For the text-containing cell, return its midpoint in [x, y] coordinate format. 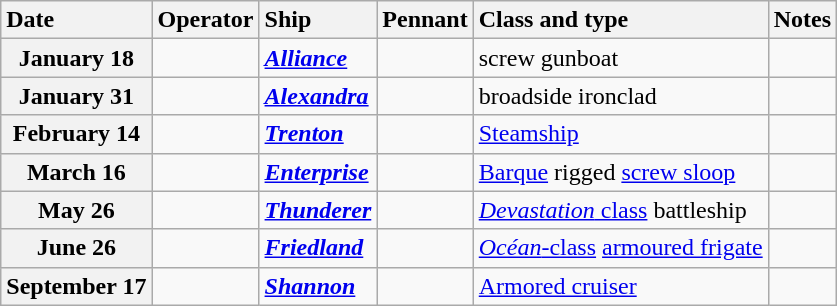
Alliance [318, 58]
Class and type [620, 20]
January 31 [76, 96]
February 14 [76, 134]
Alexandra [318, 96]
January 18 [76, 58]
Armored cruiser [620, 286]
screw gunboat [620, 58]
May 26 [76, 210]
Notes [802, 20]
September 17 [76, 286]
Océan-class armoured frigate [620, 248]
Shannon [318, 286]
Operator [206, 20]
Thunderer [318, 210]
Barque rigged screw sloop [620, 172]
broadside ironclad [620, 96]
Pennant [425, 20]
Ship [318, 20]
Date [76, 20]
Devastation class battleship [620, 210]
Enterprise [318, 172]
Friedland [318, 248]
Trenton [318, 134]
Steamship [620, 134]
June 26 [76, 248]
March 16 [76, 172]
